Provide the [x, y] coordinate of the cell's center where the given text is located.  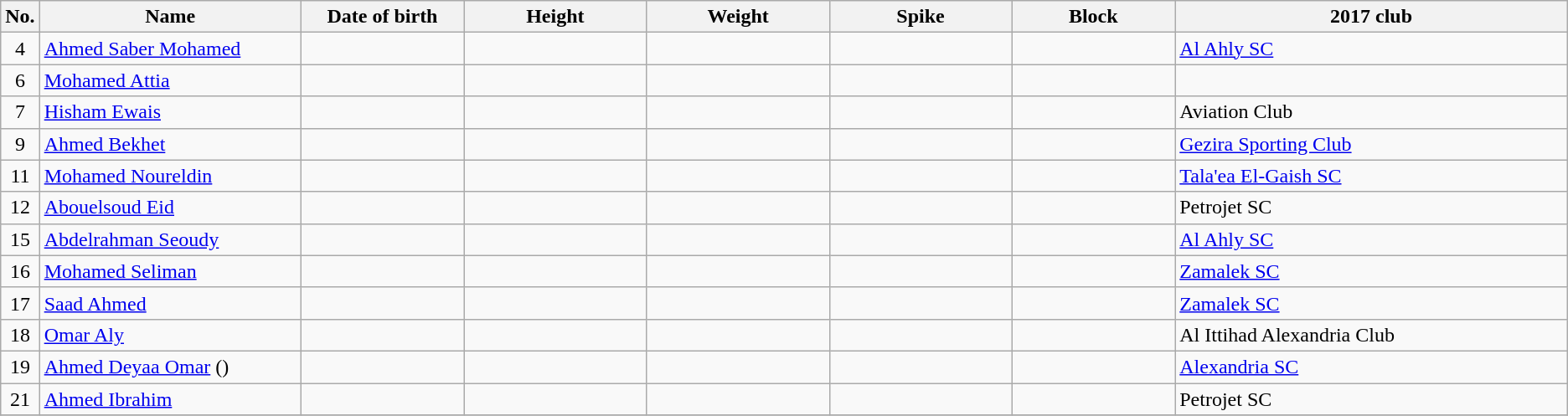
Abdelrahman Seoudy [170, 239]
21 [20, 399]
Mohamed Seliman [170, 271]
Saad Ahmed [170, 303]
Mohamed Attia [170, 80]
No. [20, 17]
Date of birth [382, 17]
6 [20, 80]
Omar Aly [170, 335]
Abouelsoud Eid [170, 208]
7 [20, 112]
12 [20, 208]
Mohamed Noureldin [170, 176]
9 [20, 144]
Weight [738, 17]
2017 club [1372, 17]
Alexandria SC [1372, 367]
Al Ittihad Alexandria Club [1372, 335]
Spike [920, 17]
15 [20, 239]
4 [20, 49]
16 [20, 271]
Block [1094, 17]
Ahmed Ibrahim [170, 399]
11 [20, 176]
Ahmed Bekhet [170, 144]
Tala'ea El-Gaish SC [1372, 176]
19 [20, 367]
18 [20, 335]
Aviation Club [1372, 112]
Gezira Sporting Club [1372, 144]
Ahmed Saber Mohamed [170, 49]
Ahmed Deyaa Omar () [170, 367]
Name [170, 17]
Hisham Ewais [170, 112]
17 [20, 303]
Height [555, 17]
